Return the (x, y) coordinate for the center point of the cell that contains the specified text.  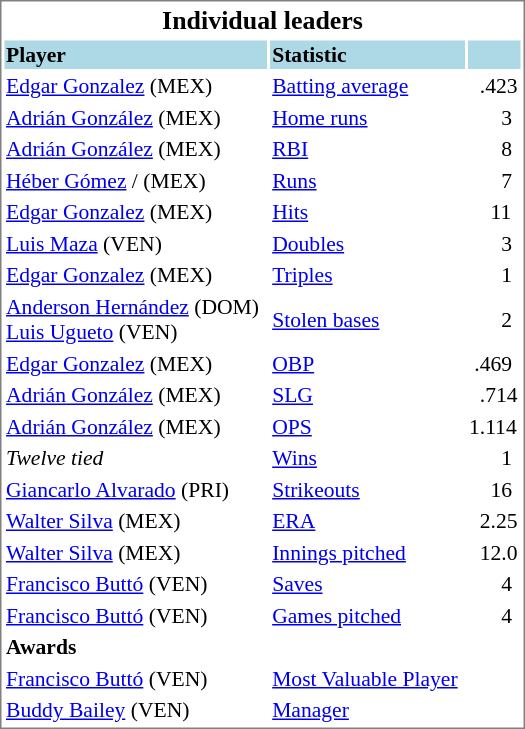
Twelve tied (136, 458)
7 (494, 180)
SLG (368, 395)
ERA (368, 521)
Saves (368, 584)
RBI (368, 149)
Batting average (368, 86)
Home runs (368, 118)
.469 (494, 364)
Giancarlo Alvarado (PRI) (136, 490)
OBP (368, 364)
Anderson Hernández (DOM) Luis Ugueto (VEN) (136, 319)
Buddy Bailey (VEN) (136, 710)
Héber Gómez / (MEX) (136, 180)
1.114 (494, 426)
Doubles (368, 244)
8 (494, 149)
Wins (368, 458)
Hits (368, 212)
Statistic (368, 54)
11 (494, 212)
Awards (136, 647)
Luis Maza (VEN) (136, 244)
Manager (368, 710)
.423 (494, 86)
Individual leaders (262, 20)
Stolen bases (368, 319)
Innings pitched (368, 552)
Player (136, 54)
OPS (368, 426)
Games pitched (368, 616)
Triples (368, 275)
16 (494, 490)
Runs (368, 180)
12.0 (494, 552)
2.25 (494, 521)
.714 (494, 395)
2 (494, 319)
Strikeouts (368, 490)
Most Valuable Player (368, 678)
